Identify which cell holds the provided text, then report its [x, y] central coordinate. 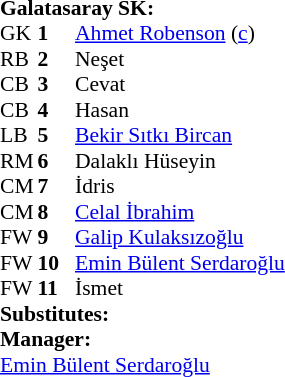
RM [19, 161]
GK [19, 33]
1 [57, 33]
RB [19, 59]
Ahmet Robenson (c) [180, 33]
Emin Bülent Serdaroğlu [180, 263]
Bekir Sıtkı Bircan [180, 135]
3 [57, 85]
7 [57, 187]
LB [19, 135]
Manager: [142, 339]
10 [57, 263]
Cevat [180, 85]
İsmet [180, 289]
6 [57, 161]
Substitutes: [142, 314]
11 [57, 289]
Hasan [180, 110]
İdris [180, 187]
5 [57, 135]
9 [57, 237]
2 [57, 59]
8 [57, 212]
Celal İbrahim [180, 212]
Neşet [180, 59]
Galip Kulaksızoğlu [180, 237]
4 [57, 110]
Dalaklı Hüseyin [180, 161]
